For the text-containing cell, return its midpoint in [X, Y] coordinate format. 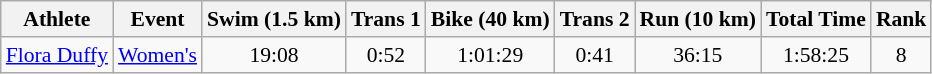
Event [158, 19]
Trans 2 [595, 19]
Flora Duffy [57, 55]
Bike (40 km) [490, 19]
Trans 1 [386, 19]
Rank [902, 19]
Run (10 km) [698, 19]
1:01:29 [490, 55]
Athlete [57, 19]
0:41 [595, 55]
19:08 [274, 55]
8 [902, 55]
1:58:25 [816, 55]
0:52 [386, 55]
Total Time [816, 19]
36:15 [698, 55]
Swim (1.5 km) [274, 19]
Women's [158, 55]
